Pinpoint the cell where the given text exists, returning its [x, y] midpoint coordinate. 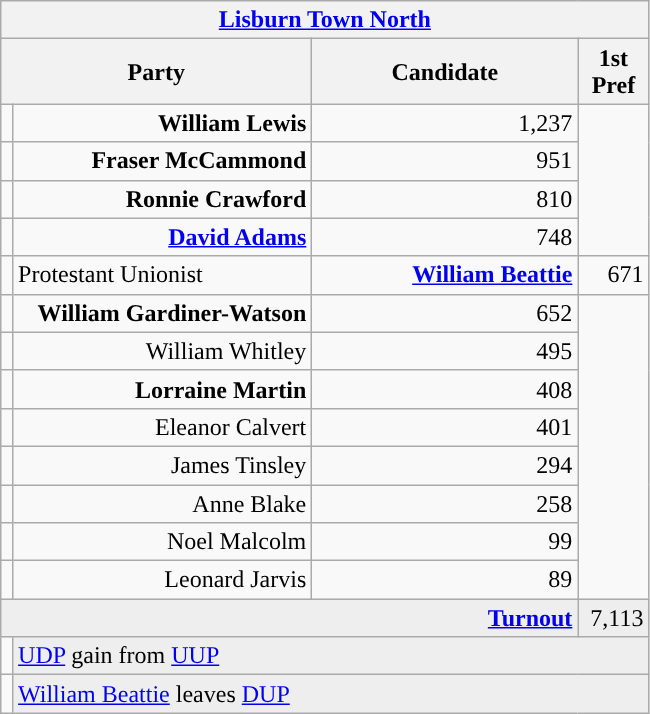
Lorraine Martin [162, 389]
Protestant Unionist [162, 275]
Eleanor Calvert [162, 427]
Noel Malcolm [162, 542]
495 [445, 351]
89 [445, 580]
James Tinsley [162, 465]
Fraser McCammond [162, 161]
7,113 [614, 618]
294 [445, 465]
Leonard Jarvis [162, 580]
William Lewis [162, 123]
William Beattie leaves DUP [331, 694]
1st Pref [614, 72]
Ronnie Crawford [162, 199]
Lisburn Town North [325, 20]
1,237 [445, 123]
408 [445, 389]
David Adams [162, 237]
Anne Blake [162, 503]
William Gardiner-Watson [162, 313]
UDP gain from UUP [331, 656]
William Beattie [445, 275]
652 [445, 313]
671 [614, 275]
951 [445, 161]
401 [445, 427]
258 [445, 503]
810 [445, 199]
William Whitley [162, 351]
Candidate [445, 72]
748 [445, 237]
Party [156, 72]
Turnout [290, 618]
99 [445, 542]
